Return [x, y] of the center of cell containing provided text 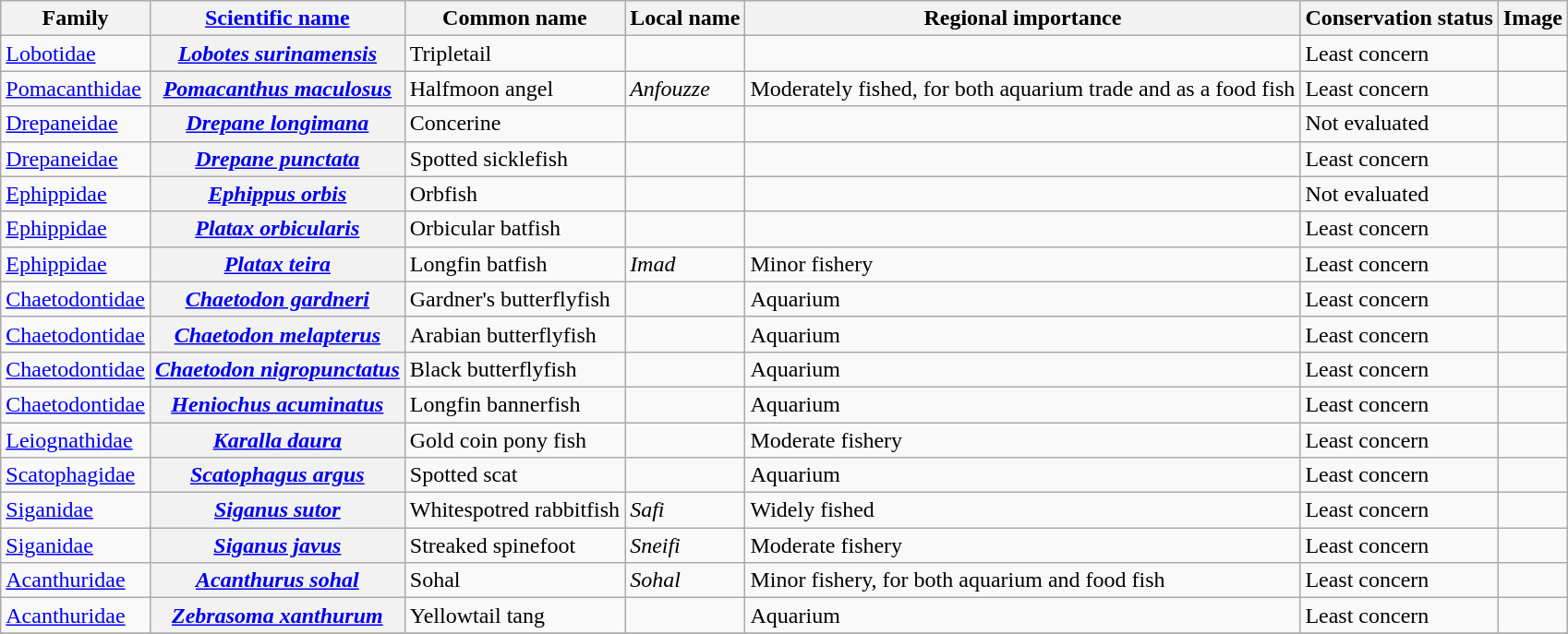
Moderately fished, for both aquarium trade and as a food fish [1023, 89]
Chaetodon melapterus [277, 334]
Lobotidae [76, 54]
Widely fished [1023, 510]
Drepane longimana [277, 124]
Minor fishery [1023, 264]
Spotted sicklefish [514, 159]
Acanthurus sohal [277, 580]
Spotted scat [514, 475]
Anfouzze [685, 89]
Safi [685, 510]
Scatophagus argus [277, 475]
Platax teira [277, 264]
Streaked spinefoot [514, 545]
Conservation status [1399, 18]
Longfin bannerfish [514, 404]
Arabian butterflyfish [514, 334]
Orbfish [514, 194]
Minor fishery, for both aquarium and food fish [1023, 580]
Siganus sutor [277, 510]
Siganus javus [277, 545]
Gold coin pony fish [514, 440]
Scatophagidae [76, 475]
Lobotes surinamensis [277, 54]
Tripletail [514, 54]
Whitespotred rabbitfish [514, 510]
Platax orbicularis [277, 229]
Common name [514, 18]
Yellowtail tang [514, 616]
Longfin batfish [514, 264]
Orbicular batfish [514, 229]
Drepane punctata [277, 159]
Leiognathidae [76, 440]
Scientific name [277, 18]
Imad [685, 264]
Chaetodon nigropunctatus [277, 369]
Regional importance [1023, 18]
Ephippus orbis [277, 194]
Pomacanthus maculosus [277, 89]
Chaetodon gardneri [277, 299]
Concerine [514, 124]
Image [1533, 18]
Black butterflyfish [514, 369]
Halfmoon angel [514, 89]
Sneifi [685, 545]
Family [76, 18]
Karalla daura [277, 440]
Zebrasoma xanthurum [277, 616]
Local name [685, 18]
Pomacanthidae [76, 89]
Heniochus acuminatus [277, 404]
Gardner's butterflyfish [514, 299]
